For the text-containing cell, return its midpoint in (x, y) coordinate format. 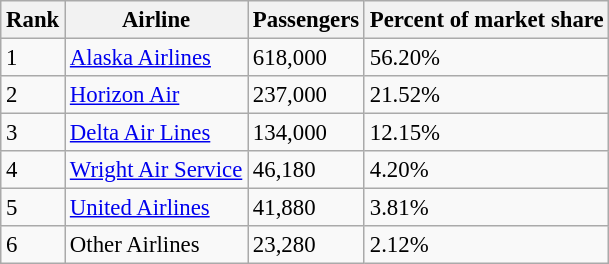
6 (33, 245)
4 (33, 170)
Horizon Air (156, 95)
Passengers (306, 20)
2 (33, 95)
2.12% (486, 245)
Rank (33, 20)
41,880 (306, 208)
134,000 (306, 133)
Percent of market share (486, 20)
3 (33, 133)
618,000 (306, 58)
5 (33, 208)
Airline (156, 20)
21.52% (486, 95)
Other Airlines (156, 245)
3.81% (486, 208)
United Airlines (156, 208)
56.20% (486, 58)
Delta Air Lines (156, 133)
4.20% (486, 170)
Wright Air Service (156, 170)
46,180 (306, 170)
23,280 (306, 245)
Alaska Airlines (156, 58)
237,000 (306, 95)
12.15% (486, 133)
1 (33, 58)
